Locate the cell with the specified text and output its (X, Y) center coordinate. 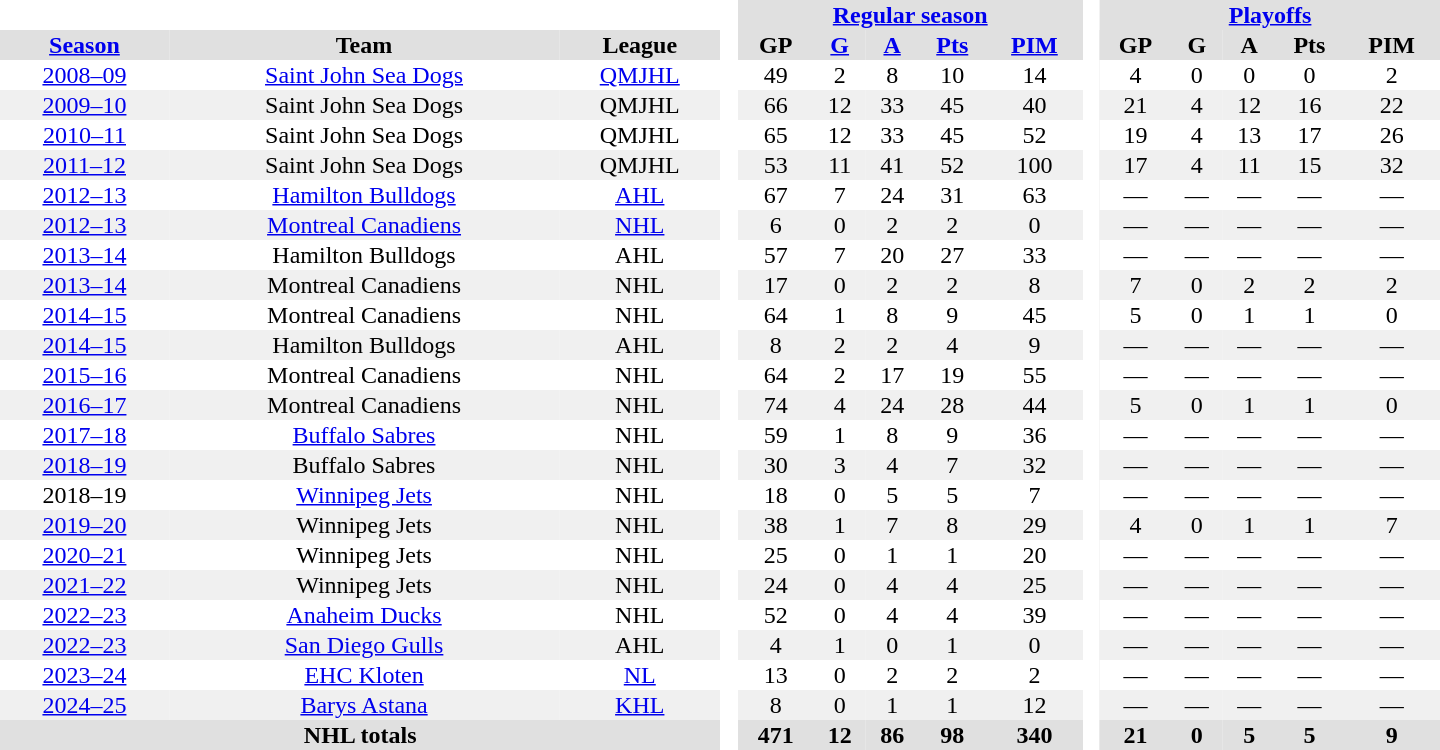
57 (776, 255)
2010–11 (84, 135)
67 (776, 195)
2023–24 (84, 675)
Barys Astana (364, 705)
28 (952, 405)
31 (952, 195)
66 (776, 105)
10 (952, 75)
2020–21 (84, 555)
16 (1309, 105)
3 (840, 465)
53 (776, 165)
49 (776, 75)
2015–16 (84, 375)
2019–20 (84, 525)
Team (364, 45)
NL (640, 675)
Regular season (910, 15)
2016–17 (84, 405)
340 (1034, 735)
55 (1034, 375)
86 (892, 735)
2008–09 (84, 75)
Anaheim Ducks (364, 615)
2011–12 (84, 165)
30 (776, 465)
KHL (640, 705)
League (640, 45)
EHC Kloten (364, 675)
471 (776, 735)
74 (776, 405)
6 (776, 225)
59 (776, 435)
15 (1309, 165)
18 (776, 495)
22 (1392, 105)
63 (1034, 195)
44 (1034, 405)
14 (1034, 75)
NHL totals (360, 735)
41 (892, 165)
98 (952, 735)
2024–25 (84, 705)
27 (952, 255)
36 (1034, 435)
29 (1034, 525)
Season (84, 45)
2017–18 (84, 435)
100 (1034, 165)
2021–22 (84, 585)
26 (1392, 135)
65 (776, 135)
San Diego Gulls (364, 645)
Playoffs (1270, 15)
40 (1034, 105)
2009–10 (84, 105)
38 (776, 525)
39 (1034, 615)
